Scan for the cell matching the given text and deliver its (X, Y) coordinate at center. 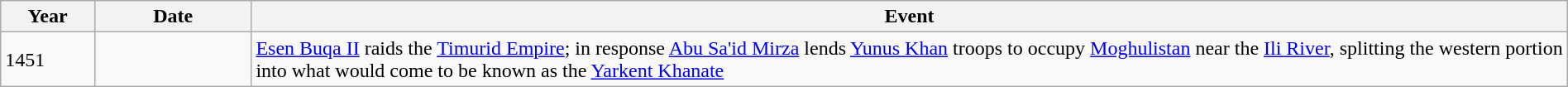
1451 (48, 60)
Event (910, 17)
Year (48, 17)
Date (172, 17)
